From the cell containing the given text, extract its center point as [X, Y] coordinate. 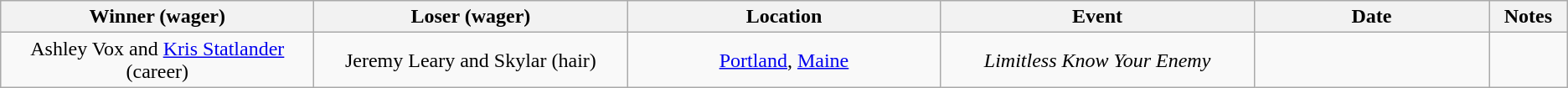
Event [1097, 17]
Ashley Vox and Kris Statlander (career) [157, 60]
Loser (wager) [471, 17]
Jeremy Leary and Skylar (hair) [471, 60]
Notes [1529, 17]
Date [1372, 17]
Portland, Maine [784, 60]
Location [784, 17]
Winner (wager) [157, 17]
Limitless Know Your Enemy [1097, 60]
